Extract the (X, Y) coordinate from the center of the cell holding the provided text.  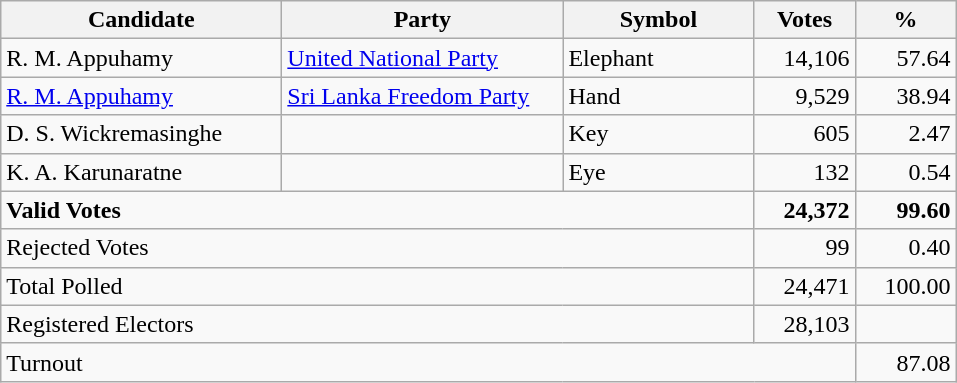
% (906, 20)
38.94 (906, 96)
D. S. Wickremasinghe (142, 134)
0.40 (906, 248)
605 (804, 134)
24,471 (804, 286)
Candidate (142, 20)
Symbol (658, 20)
14,106 (804, 58)
Elephant (658, 58)
87.08 (906, 362)
Hand (658, 96)
Votes (804, 20)
Turnout (428, 362)
Eye (658, 172)
2.47 (906, 134)
United National Party (422, 58)
Sri Lanka Freedom Party (422, 96)
Party (422, 20)
99.60 (906, 210)
Valid Votes (378, 210)
132 (804, 172)
100.00 (906, 286)
28,103 (804, 324)
Total Polled (378, 286)
Key (658, 134)
Rejected Votes (378, 248)
24,372 (804, 210)
K. A. Karunaratne (142, 172)
0.54 (906, 172)
9,529 (804, 96)
57.64 (906, 58)
Registered Electors (378, 324)
99 (804, 248)
